Determine the [X, Y] coordinate at the center of the cell enclosing the given text.  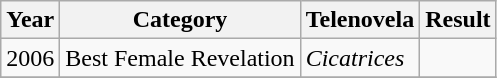
Cicatrices [360, 58]
Year [30, 20]
Telenovela [360, 20]
Result [458, 20]
Category [180, 20]
Best Female Revelation [180, 58]
2006 [30, 58]
